Output the [x, y] coordinate of the center of the cell containing the given text.  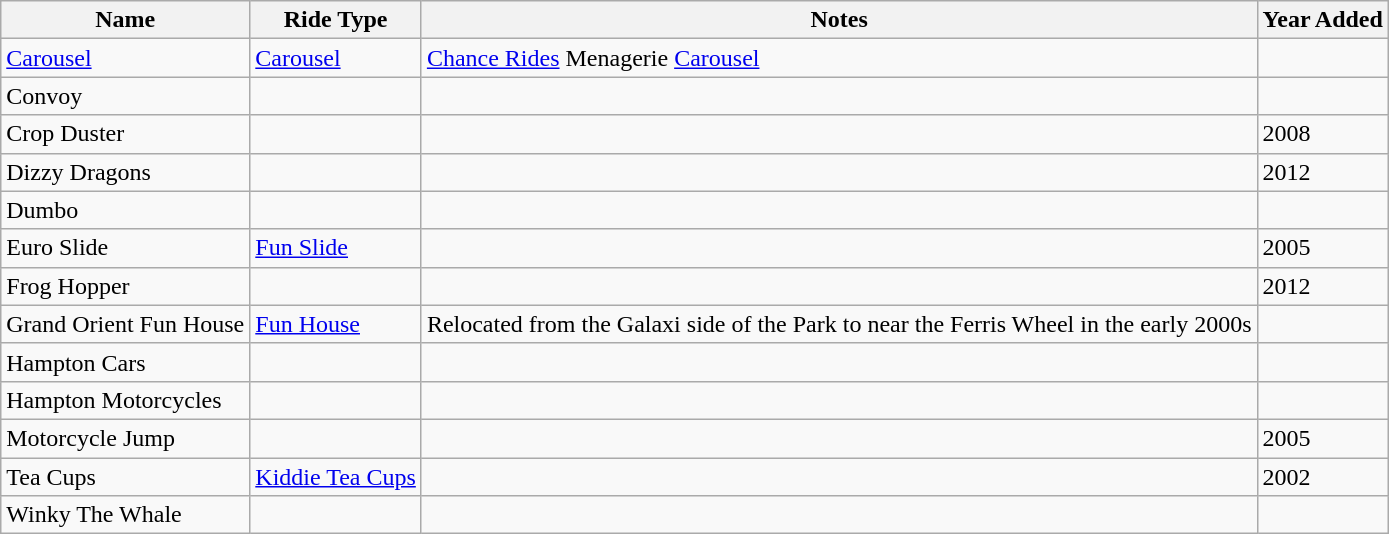
Convoy [126, 96]
Crop Duster [126, 134]
Grand Orient Fun House [126, 324]
Notes [839, 20]
Chance Rides Menagerie Carousel [839, 58]
Hampton Cars [126, 362]
Tea Cups [126, 477]
Ride Type [336, 20]
Kiddie Tea Cups [336, 477]
Euro Slide [126, 248]
Hampton Motorcycles [126, 400]
2008 [1322, 134]
Fun House [336, 324]
Dumbo [126, 210]
Year Added [1322, 20]
Name [126, 20]
Motorcycle Jump [126, 438]
Fun Slide [336, 248]
Frog Hopper [126, 286]
2002 [1322, 477]
Winky The Whale [126, 515]
Relocated from the Galaxi side of the Park to near the Ferris Wheel in the early 2000s [839, 324]
Dizzy Dragons [126, 172]
